Find where the given text appears and provide that cell's center as (x, y) coordinate. 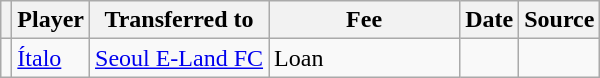
Transferred to (180, 20)
Source (560, 20)
Ítalo (51, 58)
Seoul E-Land FC (180, 58)
Loan (364, 58)
Player (51, 20)
Date (490, 20)
Fee (364, 20)
